Detect which cell encompasses the target text, then output its [X, Y] center coordinate. 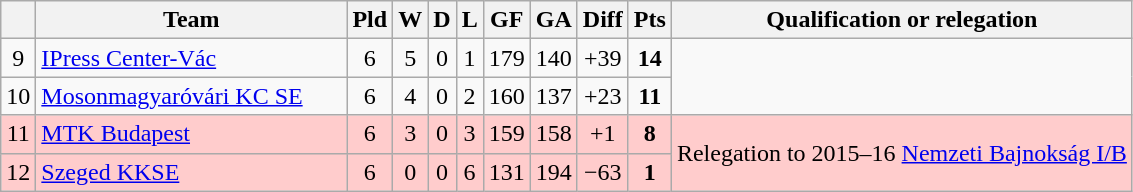
Pld [370, 20]
Team [192, 20]
12 [18, 172]
−63 [602, 172]
GF [506, 20]
131 [506, 172]
L [470, 20]
4 [410, 96]
Szeged KKSE [192, 172]
140 [554, 58]
GA [554, 20]
14 [650, 58]
+23 [602, 96]
179 [506, 58]
W [410, 20]
IPress Center-Vác [192, 58]
2 [470, 96]
194 [554, 172]
160 [506, 96]
+39 [602, 58]
D [442, 20]
Qualification or relegation [902, 20]
Pts [650, 20]
+1 [602, 134]
5 [410, 58]
159 [506, 134]
Diff [602, 20]
Relegation to 2015–16 Nemzeti Bajnokság I/B [902, 153]
10 [18, 96]
MTK Budapest [192, 134]
158 [554, 134]
137 [554, 96]
8 [650, 134]
9 [18, 58]
Mosonmagyaróvári KC SE [192, 96]
